Capture the cell that displays the provided text and extract its [X, Y] central coordinate. 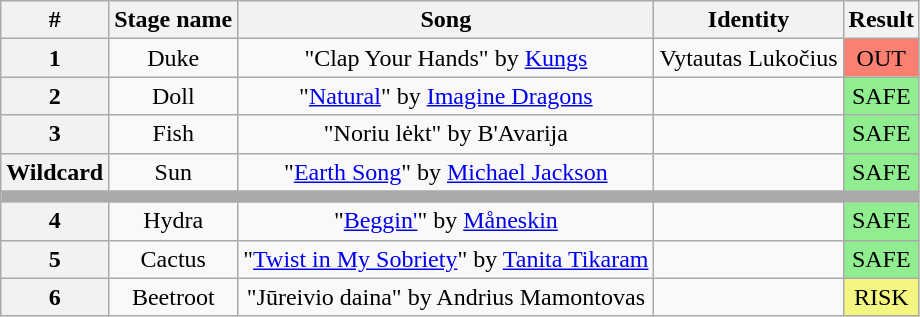
Sun [174, 172]
Song [446, 20]
Duke [174, 58]
Beetroot [174, 297]
# [55, 20]
4 [55, 221]
Hydra [174, 221]
"Jūreivio daina" by Andrius Mamontovas [446, 297]
5 [55, 259]
OUT [881, 58]
Stage name [174, 20]
1 [55, 58]
"Clap Your Hands" by Kungs [446, 58]
"Natural" by Imagine Dragons [446, 96]
Identity [748, 20]
"Earth Song" by Michael Jackson [446, 172]
Doll [174, 96]
6 [55, 297]
"Beggin'" by Måneskin [446, 221]
"Noriu lėkt" by B'Avarija [446, 134]
Cactus [174, 259]
Vytautas Lukočius [748, 58]
Wildcard [55, 172]
"Twist in My Sobriety" by Tanita Tikaram [446, 259]
Fish [174, 134]
RISK [881, 297]
Result [881, 20]
2 [55, 96]
3 [55, 134]
